Return [X, Y] of the center of cell containing provided text 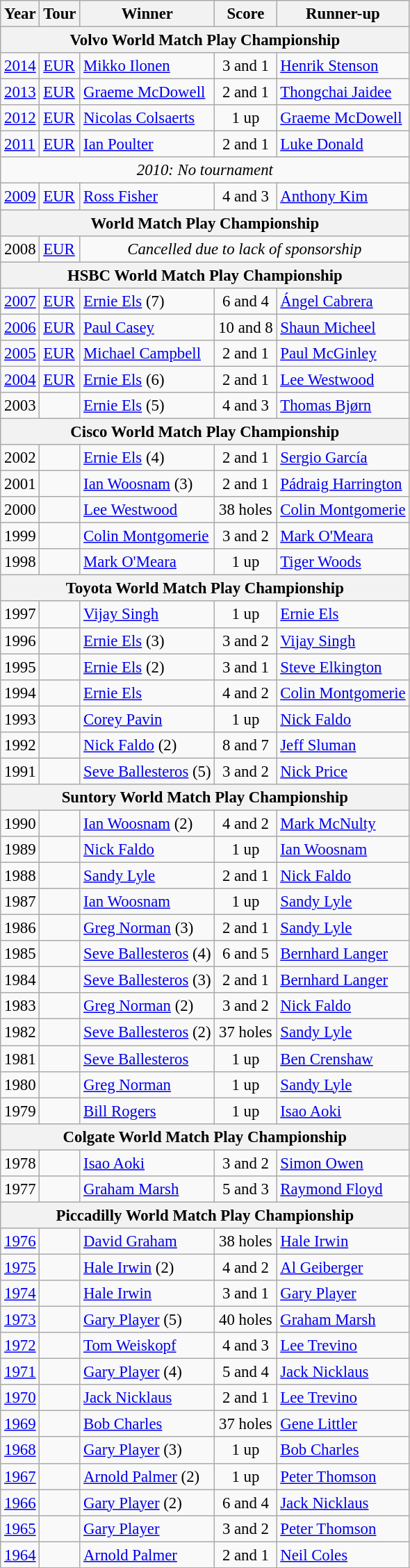
10 and 8 [246, 327]
Hale Irwin (2) [147, 1267]
Henrik Stenson [343, 66]
1972 [20, 1346]
1966 [20, 1503]
Seve Ballesteros (5) [147, 771]
Nicolas Colsaerts [147, 118]
1997 [20, 615]
David Graham [147, 1241]
Winner [147, 14]
Simon Owen [343, 1163]
1988 [20, 876]
1990 [20, 823]
1983 [20, 1007]
Ernie Els (2) [147, 667]
Cancelled due to lack of sponsorship [245, 249]
1979 [20, 1111]
1984 [20, 980]
1992 [20, 745]
Gary Player (5) [147, 1320]
Colgate World Match Play Championship [205, 1137]
Volvo World Match Play Championship [205, 40]
1995 [20, 667]
Cisco World Match Play Championship [205, 431]
Pádraig Harrington [343, 484]
Nick Price [343, 771]
2010: No tournament [205, 170]
Bill Rogers [147, 1111]
Ross Fisher [147, 197]
2012 [20, 118]
1977 [20, 1189]
1976 [20, 1241]
1974 [20, 1294]
2013 [20, 92]
2009 [20, 197]
1982 [20, 1032]
Ian Woosnam (3) [147, 484]
1970 [20, 1398]
Seve Ballesteros (3) [147, 980]
2008 [20, 249]
Ian Poulter [147, 145]
1973 [20, 1320]
Ben Crenshaw [343, 1059]
1985 [20, 954]
Al Geiberger [343, 1267]
Gary Player (4) [147, 1372]
Seve Ballesteros (2) [147, 1032]
Seve Ballesteros [147, 1059]
Gene Littler [343, 1424]
Greg Norman (3) [147, 928]
Thomas Bjørn [343, 406]
1964 [20, 1555]
Paul Casey [147, 327]
Tom Weiskopf [147, 1346]
Seve Ballesteros (4) [147, 954]
1986 [20, 928]
1987 [20, 902]
1989 [20, 850]
Arnold Palmer (2) [147, 1476]
1998 [20, 562]
40 holes [246, 1320]
Ernie Els (3) [147, 641]
2000 [20, 510]
Neil Coles [343, 1555]
2004 [20, 379]
Corey Pavin [147, 719]
2011 [20, 145]
2005 [20, 354]
Gary Player (3) [147, 1451]
Ernie Els (5) [147, 406]
Anthony Kim [343, 197]
2007 [20, 301]
1981 [20, 1059]
Nick Faldo (2) [147, 745]
1999 [20, 536]
Shaun Micheel [343, 327]
1968 [20, 1451]
1975 [20, 1267]
6 and 5 [246, 954]
Luke Donald [343, 145]
1993 [20, 719]
2001 [20, 484]
Ian Woosnam (2) [147, 823]
2014 [20, 66]
Suntory World Match Play Championship [205, 798]
1967 [20, 1476]
Arnold Palmer [147, 1555]
Score [246, 14]
Toyota World Match Play Championship [205, 588]
1994 [20, 693]
Mikko Ilonen [147, 66]
HSBC World Match Play Championship [205, 275]
1965 [20, 1528]
2002 [20, 458]
Greg Norman (2) [147, 1007]
Sergio García [343, 458]
Ernie Els (6) [147, 379]
Tour [60, 14]
1980 [20, 1084]
1991 [20, 771]
1969 [20, 1424]
Runner-up [343, 14]
Jeff Sluman [343, 745]
Thongchai Jaidee [343, 92]
Michael Campbell [147, 354]
Raymond Floyd [343, 1189]
5 and 4 [246, 1372]
1971 [20, 1372]
Steve Elkington [343, 667]
8 and 7 [246, 745]
1996 [20, 641]
Mark McNulty [343, 823]
Greg Norman [147, 1084]
Year [20, 14]
Piccadilly World Match Play Championship [205, 1215]
5 and 3 [246, 1189]
Ángel Cabrera [343, 301]
Gary Player (2) [147, 1503]
Ernie Els (4) [147, 458]
1978 [20, 1163]
Ernie Els (7) [147, 301]
Paul McGinley [343, 354]
2006 [20, 327]
2003 [20, 406]
World Match Play Championship [205, 223]
Tiger Woods [343, 562]
